Provide the [X, Y] coordinate of the cell's center where the given text is located.  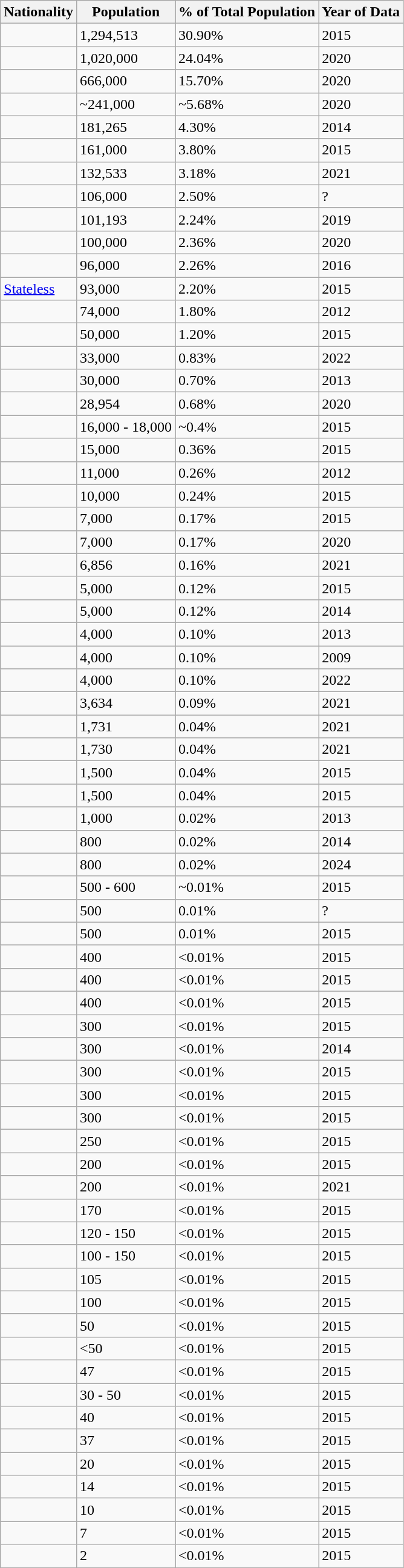
106,000 [126, 196]
100 - 150 [126, 1256]
0.26% [247, 473]
250 [126, 1141]
16,000 - 18,000 [126, 427]
11,000 [126, 473]
2.20% [247, 289]
2016 [361, 265]
1,020,000 [126, 58]
1,000 [126, 819]
93,000 [126, 289]
15,000 [126, 450]
666,000 [126, 81]
105 [126, 1279]
132,533 [126, 173]
0.70% [247, 381]
1.20% [247, 335]
181,265 [126, 127]
Population [126, 12]
Year of Data [361, 12]
96,000 [126, 265]
2.24% [247, 219]
24.04% [247, 58]
100 [126, 1302]
6,856 [126, 565]
3,634 [126, 703]
50,000 [126, 335]
101,193 [126, 219]
30,000 [126, 381]
10,000 [126, 496]
2.36% [247, 242]
1,730 [126, 749]
30.90% [247, 35]
28,954 [126, 404]
4.30% [247, 127]
37 [126, 1441]
Stateless [39, 289]
40 [126, 1418]
~5.68% [247, 104]
0.36% [247, 450]
0.09% [247, 703]
1.80% [247, 312]
2009 [361, 657]
~0.4% [247, 427]
2 [126, 1556]
500 - 600 [126, 888]
14 [126, 1487]
120 - 150 [126, 1233]
<50 [126, 1348]
% of Total Population [247, 12]
Nationality [39, 12]
~241,000 [126, 104]
47 [126, 1371]
3.18% [247, 173]
2019 [361, 219]
10 [126, 1510]
74,000 [126, 312]
50 [126, 1325]
1,294,513 [126, 35]
2024 [361, 865]
33,000 [126, 358]
~0.01% [247, 888]
7 [126, 1533]
0.68% [247, 404]
2.50% [247, 196]
1,731 [126, 726]
0.24% [247, 496]
30 - 50 [126, 1394]
2.26% [247, 265]
15.70% [247, 81]
20 [126, 1464]
100,000 [126, 242]
170 [126, 1210]
0.16% [247, 565]
0.83% [247, 358]
161,000 [126, 150]
3.80% [247, 150]
